Output the (x, y) coordinate of the center of the cell containing the given text.  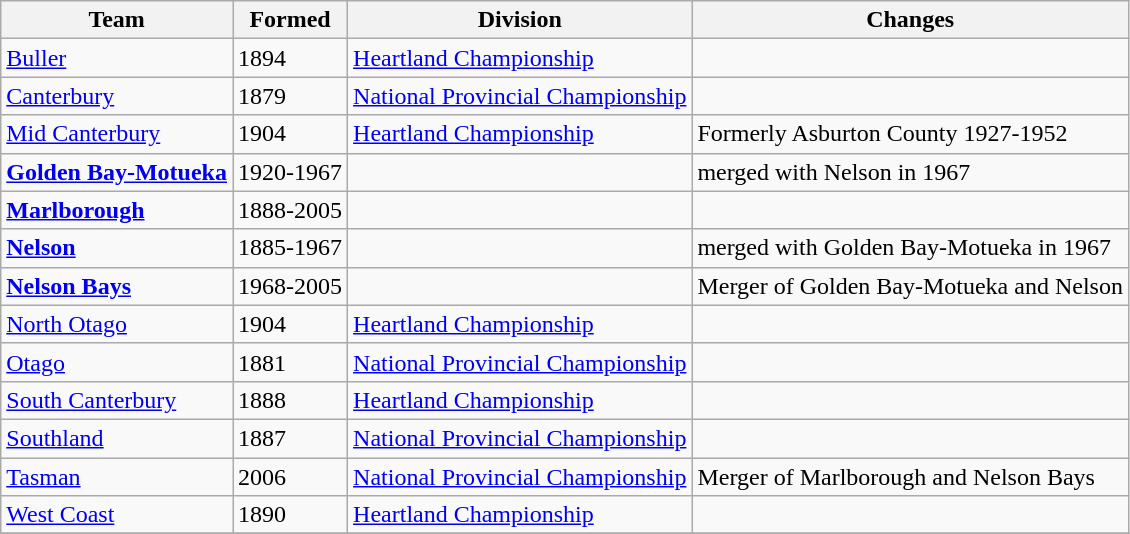
1920-1967 (290, 172)
1879 (290, 96)
Changes (910, 20)
Merger of Marlborough and Nelson Bays (910, 477)
Nelson Bays (117, 286)
Merger of Golden Bay-Motueka and Nelson (910, 286)
1894 (290, 58)
Formed (290, 20)
Division (520, 20)
Formerly Asburton County 1927-1952 (910, 134)
1888 (290, 400)
Team (117, 20)
West Coast (117, 515)
1888-2005 (290, 210)
Nelson (117, 248)
1881 (290, 362)
Southland (117, 438)
1890 (290, 515)
Canterbury (117, 96)
merged with Golden Bay-Motueka in 1967 (910, 248)
North Otago (117, 324)
1887 (290, 438)
1968-2005 (290, 286)
Buller (117, 58)
Marlborough (117, 210)
1885-1967 (290, 248)
South Canterbury (117, 400)
Otago (117, 362)
2006 (290, 477)
Mid Canterbury (117, 134)
Golden Bay-Motueka (117, 172)
merged with Nelson in 1967 (910, 172)
Tasman (117, 477)
